Extract the (x, y) coordinate from the center of the cell holding the provided text.  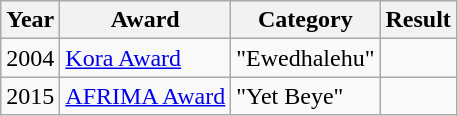
Kora Award (146, 58)
AFRIMA Award (146, 96)
Award (146, 20)
"Ewedhalehu" (306, 58)
2015 (30, 96)
"Yet Beye" (306, 96)
Category (306, 20)
Result (418, 20)
2004 (30, 58)
Year (30, 20)
